Identify which cell holds the provided text, then report its (X, Y) central coordinate. 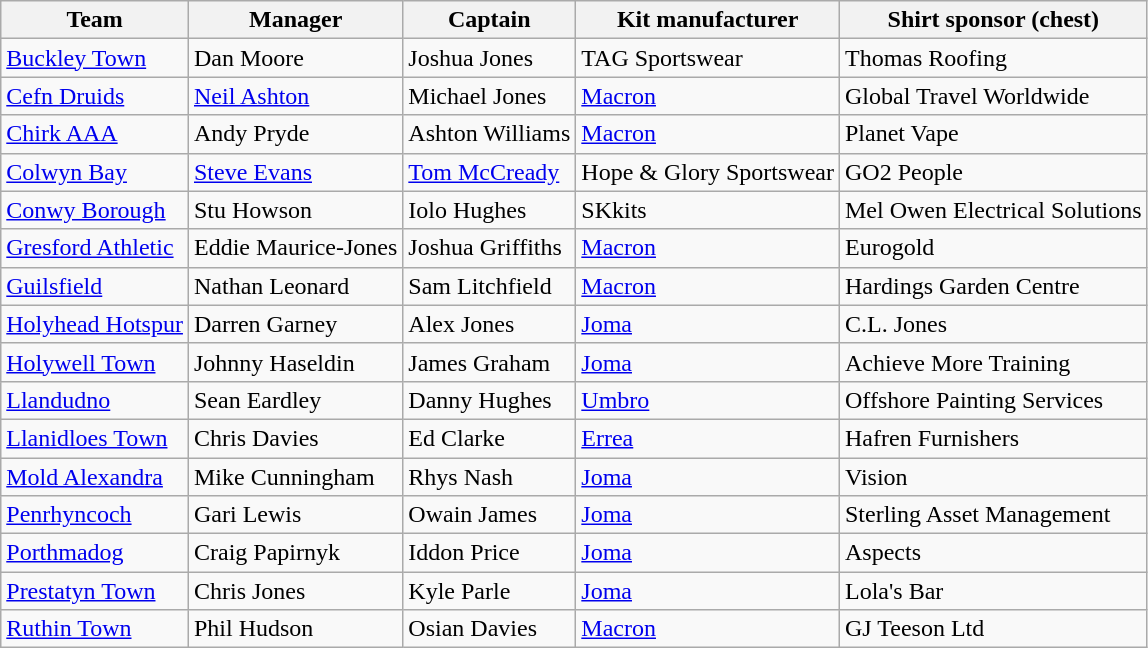
TAG Sportswear (708, 58)
GO2 People (993, 172)
Cefn Druids (95, 96)
Colwyn Bay (95, 172)
Steve Evans (295, 172)
Joshua Jones (490, 58)
Darren Garney (295, 324)
Hardings Garden Centre (993, 286)
Errea (708, 438)
Aspects (993, 553)
Dan Moore (295, 58)
Penrhyncoch (95, 515)
Umbro (708, 400)
Team (95, 20)
Mike Cunningham (295, 477)
Achieve More Training (993, 362)
Hafren Furnishers (993, 438)
Hope & Glory Sportswear (708, 172)
Vision (993, 477)
Offshore Painting Services (993, 400)
Ruthin Town (95, 629)
GJ Teeson Ltd (993, 629)
Danny Hughes (490, 400)
Lola's Bar (993, 591)
C.L. Jones (993, 324)
Nathan Leonard (295, 286)
Phil Hudson (295, 629)
Rhys Nash (490, 477)
Chris Davies (295, 438)
Chirk AAA (95, 134)
Gari Lewis (295, 515)
Prestatyn Town (95, 591)
Global Travel Worldwide (993, 96)
Mold Alexandra (95, 477)
Stu Howson (295, 210)
Andy Pryde (295, 134)
Porthmadog (95, 553)
Kyle Parle (490, 591)
Sam Litchfield (490, 286)
Michael Jones (490, 96)
Ed Clarke (490, 438)
Holyhead Hotspur (95, 324)
Planet Vape (993, 134)
Holywell Town (95, 362)
Guilsfield (95, 286)
Sean Eardley (295, 400)
Conwy Borough (95, 210)
Ashton Williams (490, 134)
James Graham (490, 362)
SKkits (708, 210)
Iolo Hughes (490, 210)
Manager (295, 20)
Kit manufacturer (708, 20)
Tom McCready (490, 172)
Buckley Town (95, 58)
Neil Ashton (295, 96)
Sterling Asset Management (993, 515)
Iddon Price (490, 553)
Gresford Athletic (95, 248)
Alex Jones (490, 324)
Chris Jones (295, 591)
Llandudno (95, 400)
Joshua Griffiths (490, 248)
Mel Owen Electrical Solutions (993, 210)
Eurogold (993, 248)
Thomas Roofing (993, 58)
Llanidloes Town (95, 438)
Craig Papirnyk (295, 553)
Eddie Maurice-Jones (295, 248)
Osian Davies (490, 629)
Captain (490, 20)
Shirt sponsor (chest) (993, 20)
Johnny Haseldin (295, 362)
Owain James (490, 515)
